Return (X, Y) of the center of cell containing provided text 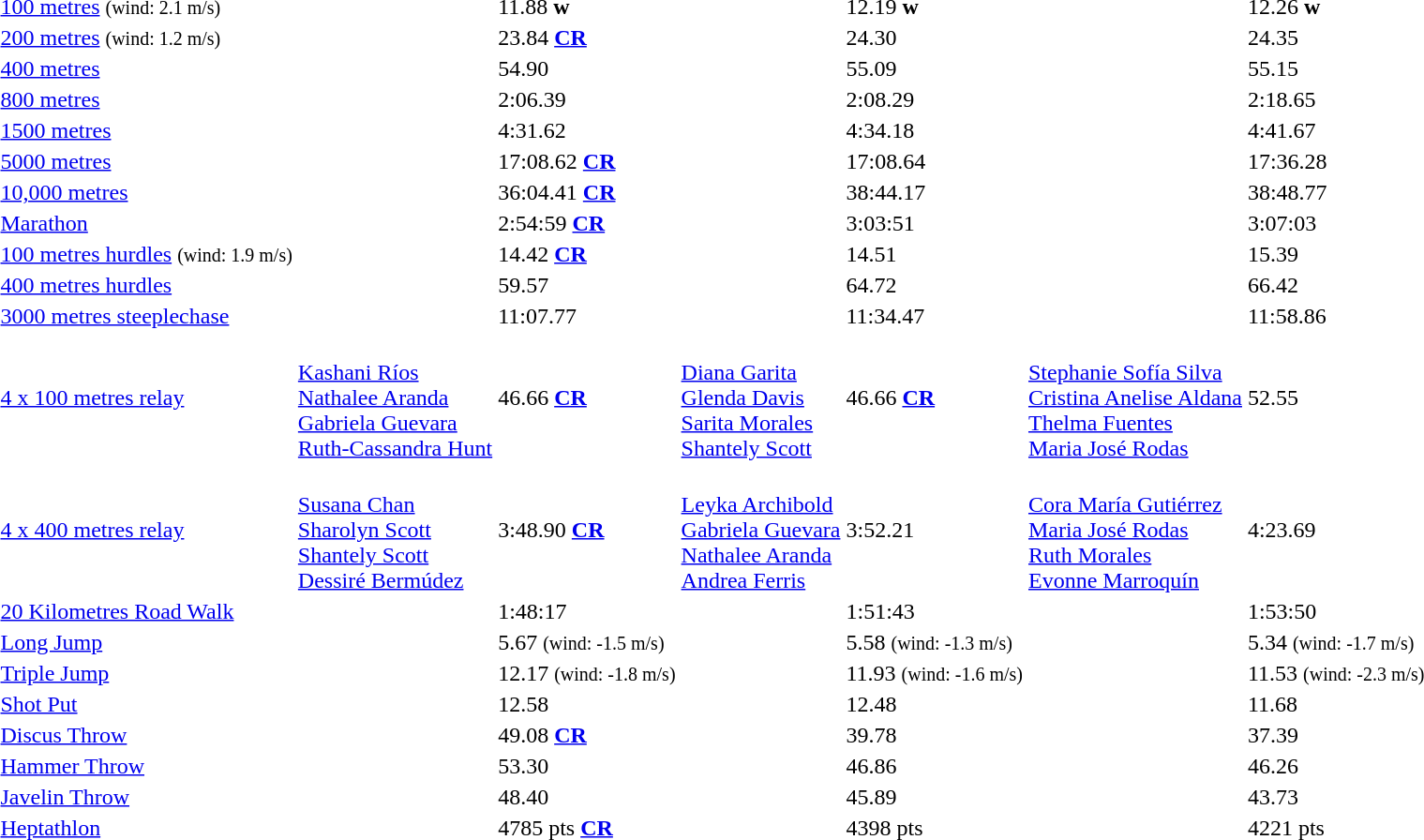
2:06.39 (587, 99)
49.08 CR (587, 735)
1:51:43 (935, 611)
3:52.21 (935, 530)
53.30 (587, 766)
2:08.29 (935, 99)
59.57 (587, 285)
54.90 (587, 68)
23.84 CR (587, 37)
12.17 (wind: -1.8 m/s) (587, 673)
55.09 (935, 68)
11:34.47 (935, 316)
2:54:59 CR (587, 223)
Cora María Gutiérrez Maria José Rodas Ruth Morales Evonne Marroquín (1134, 530)
12.48 (935, 704)
38:44.17 (935, 192)
14.42 CR (587, 254)
4:34.18 (935, 130)
12.58 (587, 704)
1:48:17 (587, 611)
24.30 (935, 37)
Susana Chan Sharolyn Scott Shantely Scott Dessiré Bermúdez (395, 530)
48.40 (587, 797)
11.93 (wind: -1.6 m/s) (935, 673)
45.89 (935, 797)
39.78 (935, 735)
5.58 (wind: -1.3 m/s) (935, 642)
17:08.62 CR (587, 161)
17:08.64 (935, 161)
46.86 (935, 766)
Kashani Ríos Nathalee Aranda Gabriela Guevara Ruth-Cassandra Hunt (395, 397)
36:04.41 CR (587, 192)
3:48.90 CR (587, 530)
11:07.77 (587, 316)
Stephanie Sofía Silva Cristina Anelise Aldana Thelma Fuentes Maria José Rodas (1134, 397)
14.51 (935, 254)
Leyka Archibold Gabriela Guevara Nathalee Aranda Andrea Ferris (761, 530)
5.67 (wind: -1.5 m/s) (587, 642)
3:03:51 (935, 223)
64.72 (935, 285)
Diana Garita Glenda Davis Sarita Morales Shantely Scott (761, 397)
4:31.62 (587, 130)
